Pinpoint the cell where the given text exists, returning its (x, y) midpoint coordinate. 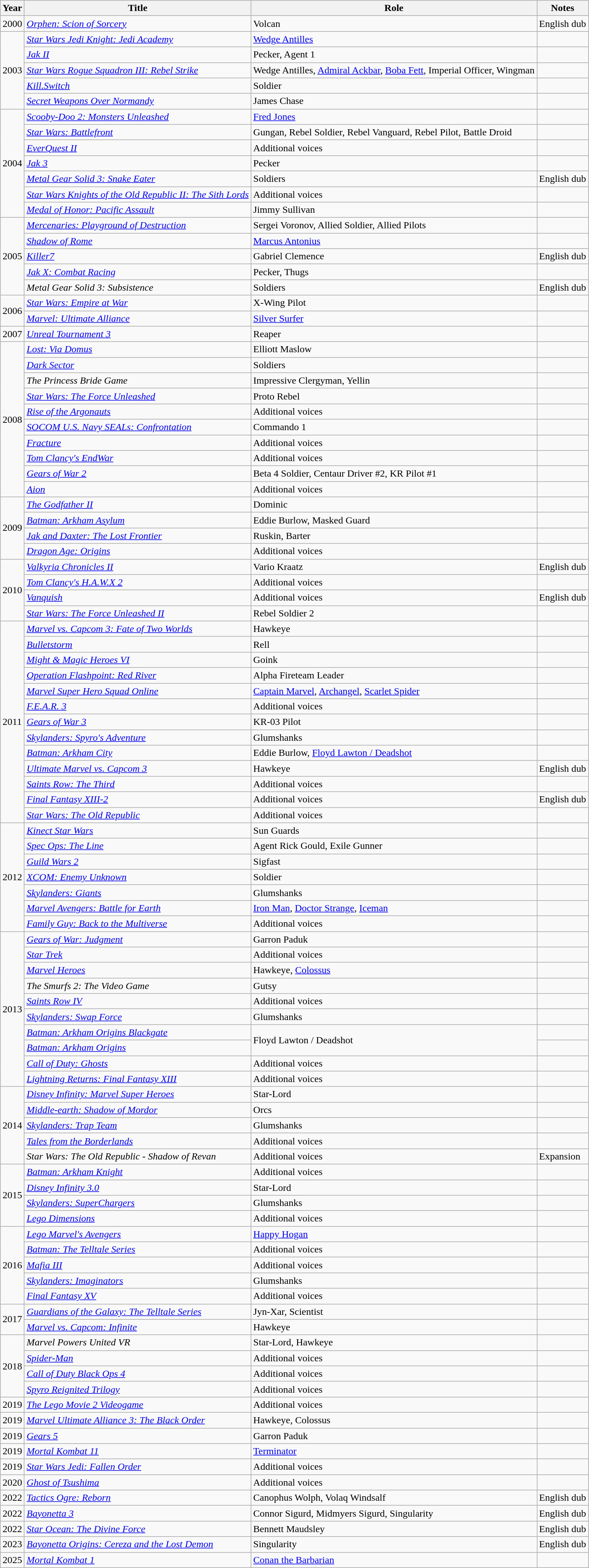
Fracture (138, 442)
Lightning Returns: Final Fantasy XIII (138, 1079)
Dominic (394, 505)
Captain Marvel, Archangel, Scarlet Spider (394, 691)
Killer7 (138, 256)
2023 (12, 1544)
Vanquish (138, 598)
Saints Row: The Third (138, 784)
Tom Clancy's EndWar (138, 458)
Lego Marvel's Avengers (138, 1234)
Mafia III (138, 1265)
Valkyria Chronicles II (138, 567)
Sigfast (394, 861)
Shadow of Rome (138, 241)
XCOM: Enemy Unknown (138, 877)
Ultimate Marvel vs. Capcom 3 (138, 769)
SOCOM U.S. Navy SEALs: Confrontation (138, 427)
Spyro Reignited Trilogy (138, 1389)
Orcs (394, 1110)
Rebel Soldier 2 (394, 613)
2008 (12, 419)
Tom Clancy's H.A.W.X 2 (138, 582)
Call of Duty Black Ops 4 (138, 1374)
Kill.Switch (138, 86)
Mortal Kombat 1 (138, 1560)
Singularity (394, 1544)
Gears of War: Judgment (138, 939)
2020 (12, 1482)
Guild Wars 2 (138, 861)
Star Trek (138, 955)
Marvel Avengers: Battle for Earth (138, 908)
Title (138, 8)
Mortal Kombat 11 (138, 1451)
Marvel Heroes (138, 970)
Tales from the Borderlands (138, 1141)
Ruskin, Barter (394, 536)
Jak X: Combat Racing (138, 272)
Final Fantasy XIII-2 (138, 799)
Marcus Antonius (394, 241)
Batman: The Telltale Series (138, 1250)
Rell (394, 644)
Disney Infinity 3.0 (138, 1188)
Role (394, 8)
Canophus Wolph, Volaq Windsalf (394, 1498)
Ghost of Tsushima (138, 1482)
Jak II (138, 55)
Agent Rick Gould, Exile Gunner (394, 846)
Conan the Barbarian (394, 1560)
2007 (12, 334)
2018 (12, 1366)
Bayonetta Origins: Cereza and the Lost Demon (138, 1544)
Volcan (394, 24)
2009 (12, 528)
Bulletstorm (138, 644)
Star Wars Knights of the Old Republic II: The Sith Lords (138, 194)
Gutsy (394, 986)
Elliott Maslow (394, 349)
Metal Gear Solid 3: Subsistence (138, 287)
Pecker, Agent 1 (394, 55)
Batman: Arkham Origins (138, 1048)
Iron Man, Doctor Strange, Iceman (394, 908)
Reaper (394, 334)
Guardians of the Galaxy: The Telltale Series (138, 1312)
Star Wars: The Force Unleashed II (138, 613)
2017 (12, 1319)
Rise of the Argonauts (138, 411)
Bayonetta 3 (138, 1513)
Pecker, Thugs (394, 272)
Dragon Age: Origins (138, 551)
EverQuest II (138, 148)
Wedge Antilles, Admiral Ackbar, Boba Fett, Imperial Officer, Wingman (394, 70)
The Smurfs 2: The Video Game (138, 986)
F.E.A.R. 3 (138, 707)
2011 (12, 722)
Disney Infinity: Marvel Super Heroes (138, 1094)
Gears of War 3 (138, 722)
Marvel Ultimate Alliance 3: The Black Order (138, 1420)
Floyd Lawton / Deadshot (394, 1040)
Star Wars Jedi Knight: Jedi Academy (138, 39)
Wedge Antilles (394, 39)
Family Guy: Back to the Multiverse (138, 923)
Metal Gear Solid 3: Snake Eater (138, 179)
The Princess Bride Game (138, 380)
Star Wars: The Old Republic (138, 815)
Skylanders: SuperChargers (138, 1203)
2016 (12, 1265)
Skylanders: Imaginators (138, 1281)
Kinect Star Wars (138, 830)
Middle-earth: Shadow of Mordor (138, 1110)
Commando 1 (394, 427)
Sergei Voronov, Allied Soldier, Allied Pilots (394, 225)
Marvel Powers United VR (138, 1343)
Operation Flashpoint: Red River (138, 675)
Skylanders: Giants (138, 892)
2012 (12, 877)
Eddie Burlow, Floyd Lawton / Deadshot (394, 753)
Batman: Arkham Knight (138, 1172)
Star-Lord, Hawkeye (394, 1343)
Pecker (394, 163)
Expansion (563, 1156)
Saints Row IV (138, 1001)
Final Fantasy XV (138, 1296)
2005 (12, 256)
Star Wars: Battlefront (138, 132)
Jimmy Sullivan (394, 210)
2004 (12, 163)
Star Wars: The Old Republic - Shadow of Revan (138, 1156)
Unreal Tournament 3 (138, 334)
Orphen: Scion of Sorcery (138, 24)
Sun Guards (394, 830)
Mercenaries: Playground of Destruction (138, 225)
Year (12, 8)
Spider-Man (138, 1358)
Skylanders: Swap Force (138, 1017)
Bennett Maudsley (394, 1529)
2003 (12, 70)
Marvel Super Hero Squad Online (138, 691)
Impressive Clergyman, Yellin (394, 380)
Proto Rebel (394, 396)
Jyn-Xar, Scientist (394, 1312)
Star Wars: Empire at War (138, 303)
Marvel vs. Capcom 3: Fate of Two Worlds (138, 629)
Skylanders: Trap Team (138, 1125)
Terminator (394, 1451)
Gabriel Clemence (394, 256)
Marvel: Ultimate Alliance (138, 318)
James Chase (394, 101)
Star Wars Jedi: Fallen Order (138, 1467)
Notes (563, 8)
X-Wing Pilot (394, 303)
Star Wars Rogue Squadron III: Rebel Strike (138, 70)
2013 (12, 1009)
Call of Duty: Ghosts (138, 1063)
Marvel vs. Capcom: Infinite (138, 1327)
Fred Jones (394, 117)
Vario Kraatz (394, 567)
Scooby-Doo 2: Monsters Unleashed (138, 117)
Medal of Honor: Pacific Assault (138, 210)
Tactics Ogre: Reborn (138, 1498)
Jak 3 (138, 163)
Gears 5 (138, 1435)
Happy Hogan (394, 1234)
2010 (12, 590)
Goink (394, 660)
2015 (12, 1195)
Star Wars: The Force Unleashed (138, 396)
2000 (12, 24)
KR-03 Pilot (394, 722)
Eddie Burlow, Masked Guard (394, 520)
Lego Dimensions (138, 1219)
Might & Magic Heroes VI (138, 660)
Beta 4 Soldier, Centaur Driver #2, KR Pilot #1 (394, 474)
Batman: Arkham City (138, 753)
Spec Ops: The Line (138, 846)
2014 (12, 1125)
Lost: Via Domus (138, 349)
2006 (12, 311)
Skylanders: Spyro's Adventure (138, 738)
Star Ocean: The Divine Force (138, 1529)
2025 (12, 1560)
Batman: Arkham Asylum (138, 520)
Secret Weapons Over Normandy (138, 101)
Dark Sector (138, 365)
Alpha Fireteam Leader (394, 675)
Aion (138, 489)
The Godfather II (138, 505)
Connor Sigurd, Midmyers Sigurd, Singularity (394, 1513)
Gungan, Rebel Soldier, Rebel Vanguard, Rebel Pilot, Battle Droid (394, 132)
Jak and Daxter: The Lost Frontier (138, 536)
Gears of War 2 (138, 474)
Silver Surfer (394, 318)
The Lego Movie 2 Videogame (138, 1405)
Batman: Arkham Origins Blackgate (138, 1032)
